Capture the cell that displays the provided text and extract its (x, y) central coordinate. 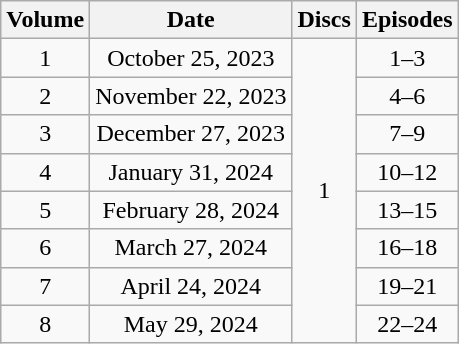
November 22, 2023 (191, 96)
5 (46, 210)
October 25, 2023 (191, 58)
22–24 (407, 324)
May 29, 2024 (191, 324)
Date (191, 20)
Episodes (407, 20)
7–9 (407, 134)
January 31, 2024 (191, 172)
19–21 (407, 286)
3 (46, 134)
10–12 (407, 172)
4 (46, 172)
February 28, 2024 (191, 210)
13–15 (407, 210)
8 (46, 324)
April 24, 2024 (191, 286)
4–6 (407, 96)
7 (46, 286)
16–18 (407, 248)
December 27, 2023 (191, 134)
Volume (46, 20)
Discs (324, 20)
6 (46, 248)
2 (46, 96)
1–3 (407, 58)
March 27, 2024 (191, 248)
